From the cell containing the given text, extract its center point as (X, Y) coordinate. 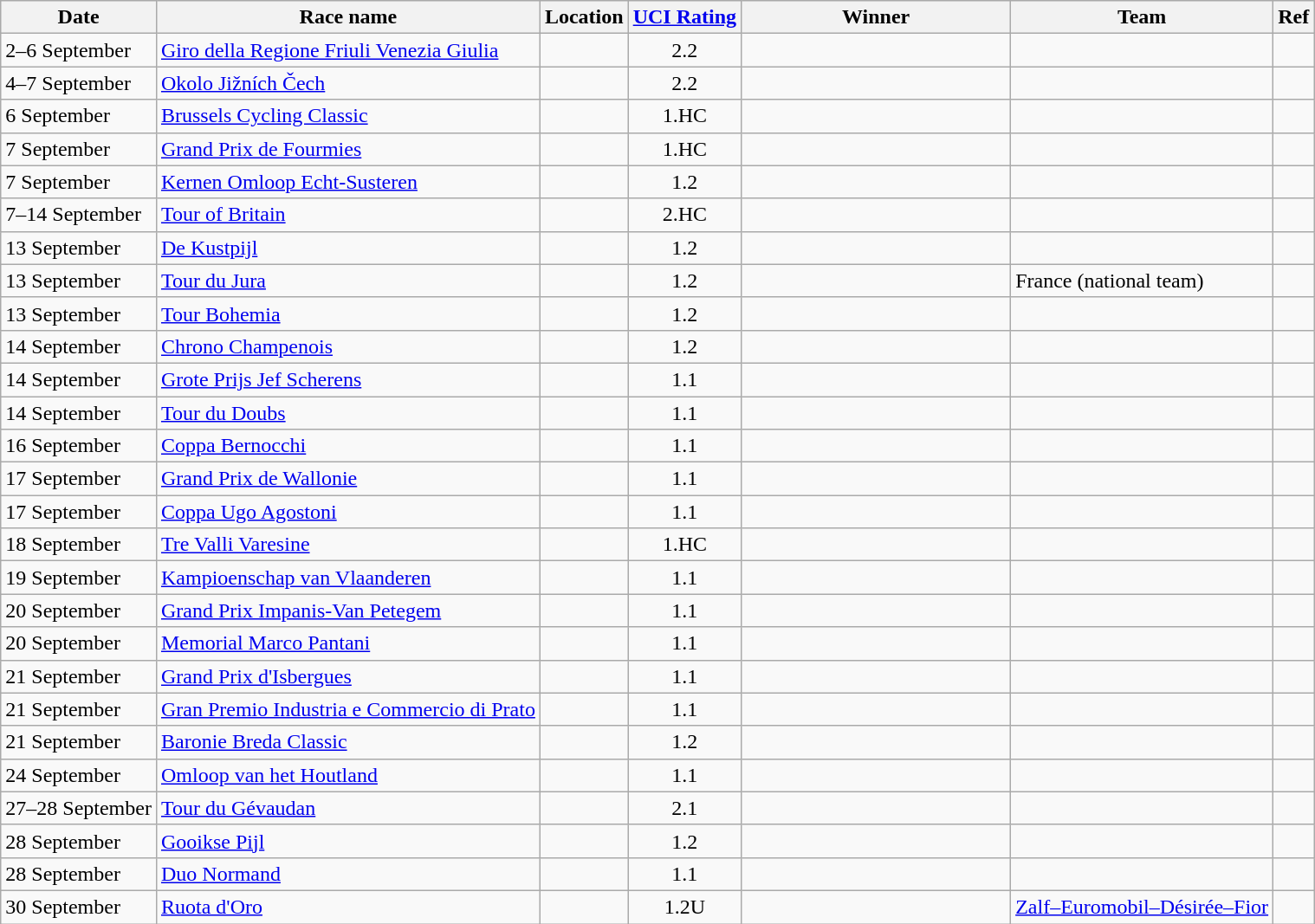
Tour of Britain (348, 215)
18 September (79, 545)
Grote Prijs Jef Scherens (348, 379)
Omloop van het Houtland (348, 775)
27–28 September (79, 808)
France (national team) (1142, 281)
De Kustpijl (348, 248)
Gooikse Pijl (348, 841)
Date (79, 17)
Okolo Jižních Čech (348, 83)
16 September (79, 446)
Brussels Cycling Classic (348, 116)
19 September (79, 578)
Tour du Jura (348, 281)
Chrono Champenois (348, 346)
Team (1142, 17)
Grand Prix de Wallonie (348, 479)
Race name (348, 17)
Ref (1294, 17)
Tour du Gévaudan (348, 808)
Duo Normand (348, 874)
Gran Premio Industria e Commercio di Prato (348, 709)
2.1 (684, 808)
Memorial Marco Pantani (348, 643)
Grand Prix Impanis-Van Petegem (348, 611)
Kampioenschap van Vlaanderen (348, 578)
6 September (79, 116)
Coppa Bernocchi (348, 446)
Giro della Regione Friuli Venezia Giulia (348, 50)
Coppa Ugo Agostoni (348, 512)
Ruota d'Oro (348, 907)
Location (584, 17)
Tre Valli Varesine (348, 545)
Grand Prix d'Isbergues (348, 676)
4–7 September (79, 83)
7–14 September (79, 215)
Zalf–Euromobil–Désirée–Fior (1142, 907)
24 September (79, 775)
1.2U (684, 907)
2.HC (684, 215)
Grand Prix de Fourmies (348, 149)
Kernen Omloop Echt-Susteren (348, 182)
30 September (79, 907)
Tour du Doubs (348, 413)
2–6 September (79, 50)
UCI Rating (684, 17)
Winner (877, 17)
Baronie Breda Classic (348, 742)
Tour Bohemia (348, 313)
